Provide the [X, Y] coordinate of the cell's center where the given text is located.  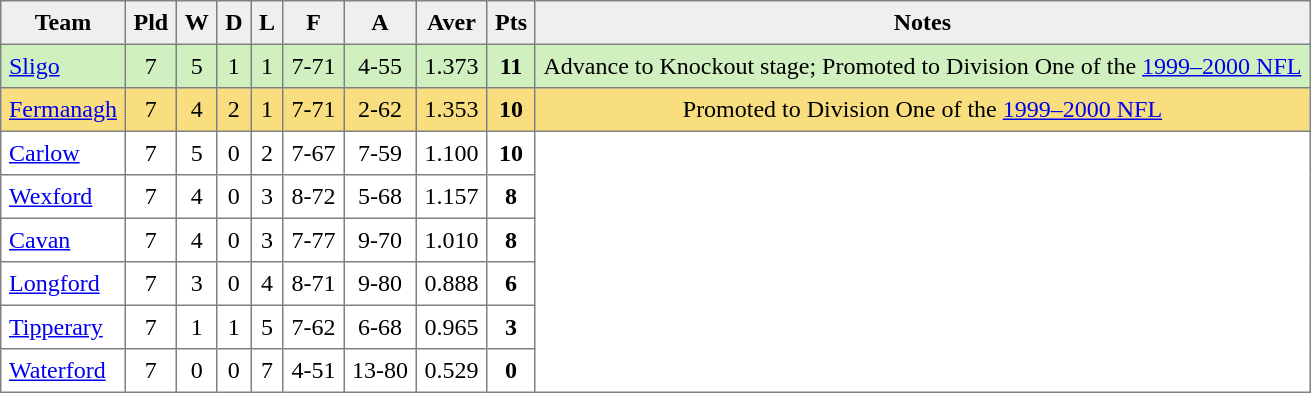
Cavan [63, 240]
0.888 [451, 284]
7-59 [380, 153]
4-55 [380, 66]
Sligo [63, 66]
6-68 [380, 327]
8-72 [313, 197]
4-51 [313, 371]
1.010 [451, 240]
6 [511, 284]
Advance to Knockout stage; Promoted to Division One of the 1999–2000 NFL [922, 66]
Pld [150, 23]
A [380, 23]
7-77 [313, 240]
Fermanagh [63, 110]
Longford [63, 284]
Promoted to Division One of the 1999–2000 NFL [922, 110]
13-80 [380, 371]
Notes [922, 23]
1.157 [451, 197]
D [234, 23]
7-62 [313, 327]
Pts [511, 23]
Carlow [63, 153]
1.373 [451, 66]
L [268, 23]
1.353 [451, 110]
7-67 [313, 153]
Tipperary [63, 327]
Aver [451, 23]
Team [63, 23]
8-71 [313, 284]
2-62 [380, 110]
9-80 [380, 284]
0.529 [451, 371]
5-68 [380, 197]
Waterford [63, 371]
F [313, 23]
0.965 [451, 327]
11 [511, 66]
1.100 [451, 153]
Wexford [63, 197]
9-70 [380, 240]
W [196, 23]
